Pinpoint the cell where the given text exists, returning its [x, y] midpoint coordinate. 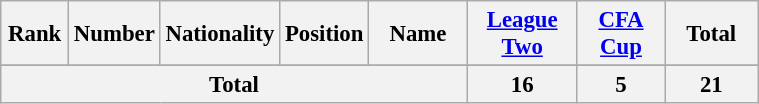
Name [418, 34]
5 [621, 85]
Nationality [220, 34]
16 [522, 85]
CFA Cup [621, 34]
21 [712, 85]
Number [115, 34]
Rank [35, 34]
League Two [522, 34]
Position [324, 34]
